Scan for the cell matching the given text and deliver its (x, y) coordinate at center. 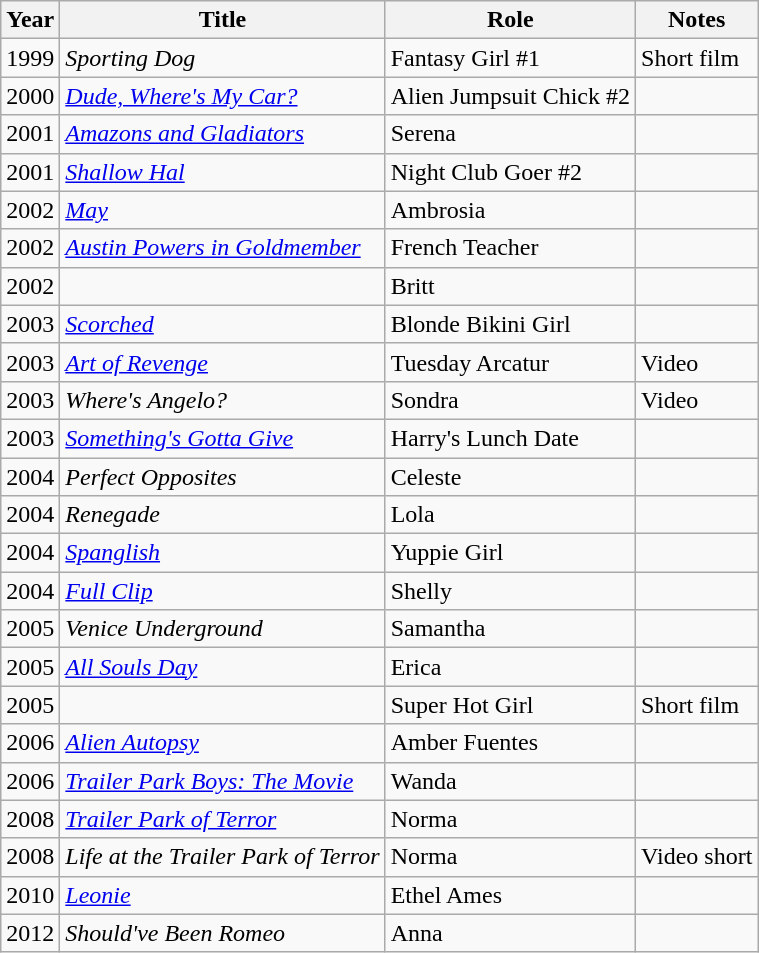
Ambrosia (510, 210)
Trailer Park Boys: The Movie (222, 781)
Night Club Goer #2 (510, 172)
Notes (697, 20)
2010 (30, 895)
Erica (510, 667)
May (222, 210)
Role (510, 20)
Ethel Ames (510, 895)
2012 (30, 933)
Should've Been Romeo (222, 933)
Super Hot Girl (510, 705)
French Teacher (510, 248)
Austin Powers in Goldmember (222, 248)
Anna (510, 933)
Harry's Lunch Date (510, 438)
Wanda (510, 781)
Where's Angelo? (222, 400)
Blonde Bikini Girl (510, 324)
Spanglish (222, 553)
Fantasy Girl #1 (510, 58)
Scorched (222, 324)
Shallow Hal (222, 172)
Renegade (222, 515)
Samantha (510, 629)
Video short (697, 857)
2000 (30, 96)
Leonie (222, 895)
Amazons and Gladiators (222, 134)
1999 (30, 58)
Sporting Dog (222, 58)
Venice Underground (222, 629)
Yuppie Girl (510, 553)
Lola (510, 515)
Celeste (510, 477)
Alien Jumpsuit Chick #2 (510, 96)
All Souls Day (222, 667)
Year (30, 20)
Trailer Park of Terror (222, 819)
Britt (510, 286)
Perfect Opposites (222, 477)
Life at the Trailer Park of Terror (222, 857)
Serena (510, 134)
Alien Autopsy (222, 743)
Tuesday Arcatur (510, 362)
Shelly (510, 591)
Amber Fuentes (510, 743)
Art of Revenge (222, 362)
Dude, Where's My Car? (222, 96)
Title (222, 20)
Something's Gotta Give (222, 438)
Sondra (510, 400)
Full Clip (222, 591)
